Identify which cell holds the provided text, then report its (x, y) central coordinate. 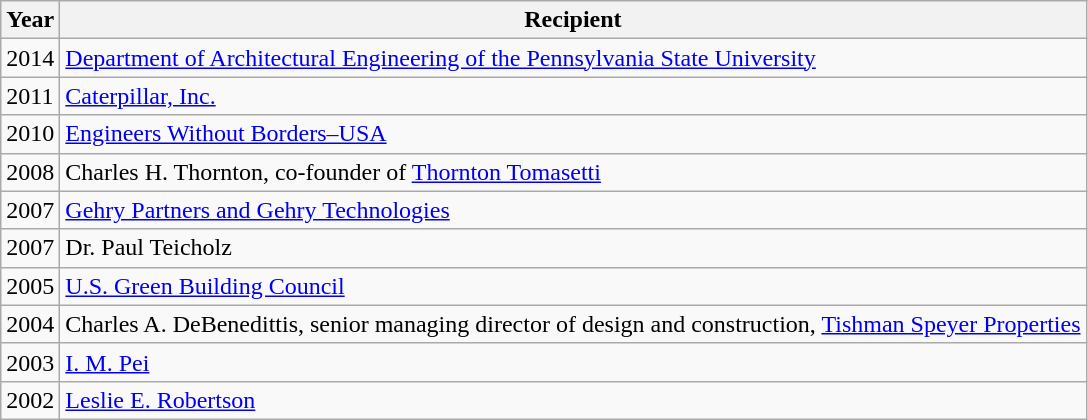
Recipient (573, 20)
Department of Architectural Engineering of the Pennsylvania State University (573, 58)
Gehry Partners and Gehry Technologies (573, 210)
2011 (30, 96)
2008 (30, 172)
Dr. Paul Teicholz (573, 248)
2003 (30, 362)
I. M. Pei (573, 362)
Charles H. Thornton, co-founder of Thornton Tomasetti (573, 172)
2014 (30, 58)
Charles A. DeBenedittis, senior managing director of design and construction, Tishman Speyer Properties (573, 324)
Engineers Without Borders–USA (573, 134)
Caterpillar, Inc. (573, 96)
2005 (30, 286)
U.S. Green Building Council (573, 286)
Leslie E. Robertson (573, 400)
2004 (30, 324)
Year (30, 20)
2010 (30, 134)
2002 (30, 400)
